Extract the [x, y] coordinate from the center of the cell holding the provided text.  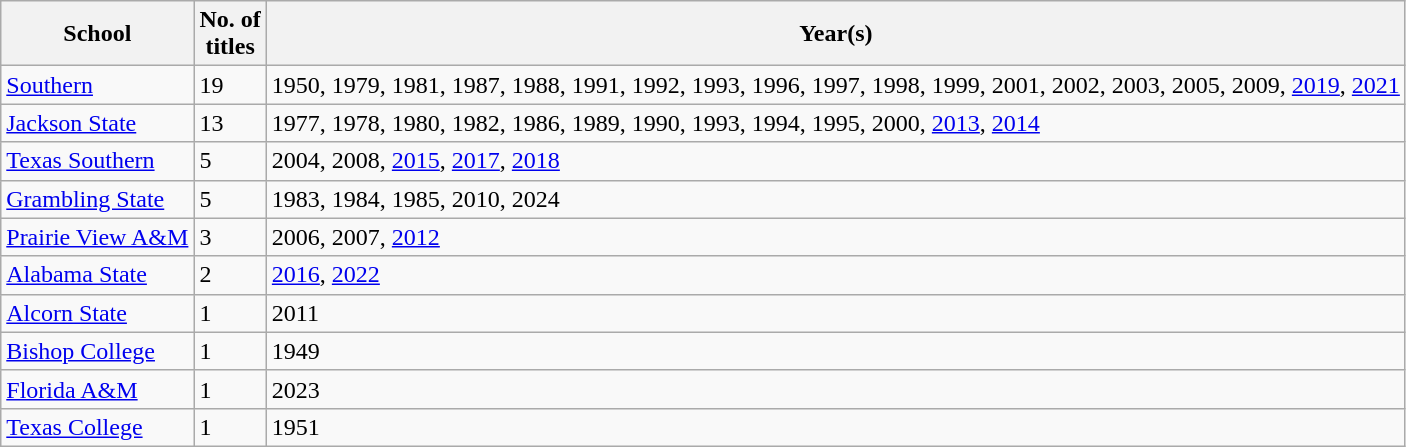
19 [230, 85]
Texas Southern [98, 161]
Bishop College [98, 351]
1951 [836, 427]
1950, 1979, 1981, 1987, 1988, 1991, 1992, 1993, 1996, 1997, 1998, 1999, 2001, 2002, 2003, 2005, 2009, 2019, 2021 [836, 85]
Alabama State [98, 275]
School [98, 34]
Jackson State [98, 123]
No. oftitles [230, 34]
Texas College [98, 427]
2006, 2007, 2012 [836, 237]
Grambling State [98, 199]
3 [230, 237]
Florida A&M [98, 389]
13 [230, 123]
Year(s) [836, 34]
Alcorn State [98, 313]
2011 [836, 313]
1977, 1978, 1980, 1982, 1986, 1989, 1990, 1993, 1994, 1995, 2000, 2013, 2014 [836, 123]
1983, 1984, 1985, 2010, 2024 [836, 199]
2 [230, 275]
2004, 2008, 2015, 2017, 2018 [836, 161]
1949 [836, 351]
Prairie View A&M [98, 237]
2023 [836, 389]
Southern [98, 85]
2016, 2022 [836, 275]
